Extract the [X, Y] coordinate from the center of the cell holding the provided text.  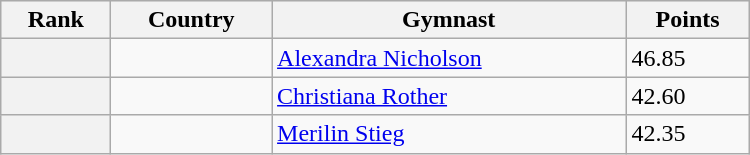
Country [192, 20]
Gymnast [449, 20]
Points [688, 20]
Merilin Stieg [449, 134]
Alexandra Nicholson [449, 58]
Christiana Rother [449, 96]
Rank [56, 20]
42.35 [688, 134]
46.85 [688, 58]
42.60 [688, 96]
